Find where the given text appears and provide that cell's center as (X, Y) coordinate. 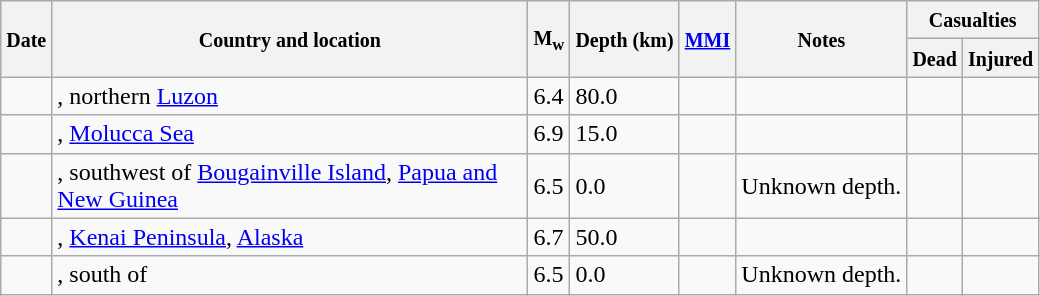
MMI (708, 39)
, northern Luzon (290, 96)
Depth (km) (624, 39)
Notes (822, 39)
, Molucca Sea (290, 134)
15.0 (624, 134)
, southwest of Bougainville Island, Papua and New Guinea (290, 186)
Date (26, 39)
Country and location (290, 39)
80.0 (624, 96)
Injured (1000, 58)
Casualties (973, 20)
, Kenai Peninsula, Alaska (290, 237)
6.7 (549, 237)
Mw (549, 39)
, south of (290, 275)
50.0 (624, 237)
Dead (935, 58)
6.9 (549, 134)
6.4 (549, 96)
